Locate the cell with the specified text and output its (X, Y) center coordinate. 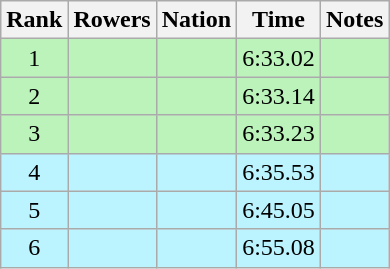
4 (34, 172)
6:33.23 (279, 134)
6:33.02 (279, 58)
6:45.05 (279, 210)
6:55.08 (279, 248)
Time (279, 20)
6:33.14 (279, 96)
2 (34, 96)
Nation (196, 20)
1 (34, 58)
Notes (354, 20)
6 (34, 248)
3 (34, 134)
5 (34, 210)
Rank (34, 20)
Rowers (112, 20)
6:35.53 (279, 172)
